Extract the [X, Y] coordinate from the center of the cell holding the provided text.  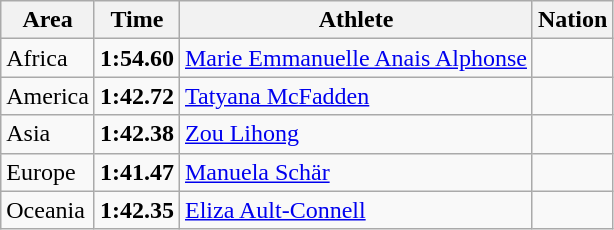
1:42.35 [136, 210]
Eliza Ault-Connell [356, 210]
America [48, 96]
1:41.47 [136, 172]
Zou Lihong [356, 134]
Time [136, 20]
1:54.60 [136, 58]
Asia [48, 134]
Area [48, 20]
Africa [48, 58]
Marie Emmanuelle Anais Alphonse [356, 58]
Oceania [48, 210]
Manuela Schär [356, 172]
1:42.38 [136, 134]
Tatyana McFadden [356, 96]
Nation [572, 20]
Europe [48, 172]
Athlete [356, 20]
1:42.72 [136, 96]
